Capture the cell that displays the provided text and extract its (X, Y) central coordinate. 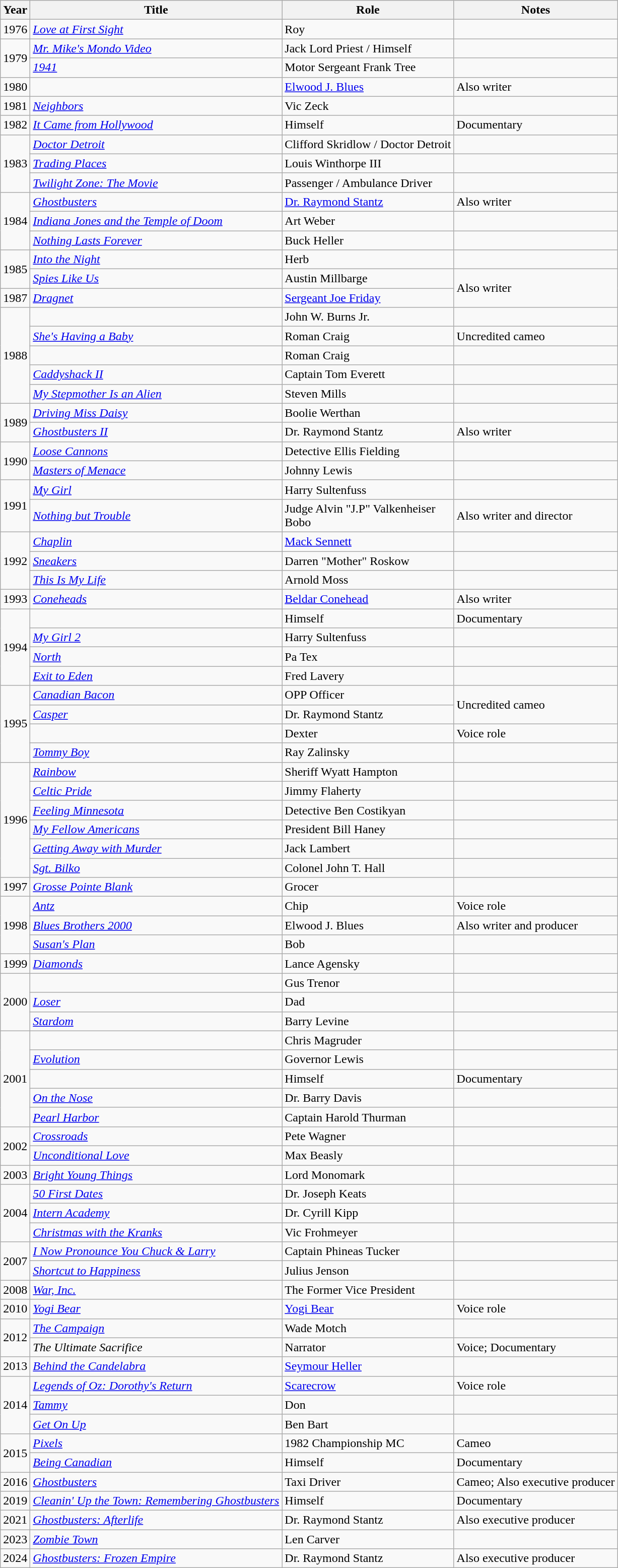
My Girl 2 (156, 638)
Barry Levine (368, 1021)
Caddyshack II (156, 374)
Ghostbusters: Afterlife (156, 1520)
Cameo (536, 1443)
1988 (15, 355)
Pearl Harbor (156, 1117)
Getting Away with Murder (156, 848)
Masters of Menace (156, 470)
Vic Frohmeyer (368, 1232)
Love at First Sight (156, 29)
Nothing but Trouble (156, 515)
Trading Places (156, 163)
Title (156, 10)
Sneakers (156, 561)
Spies Like Us (156, 279)
Unconditional Love (156, 1155)
My Fellow Americans (156, 829)
Dr. Barry Davis (368, 1098)
2024 (15, 1558)
Ben Bart (368, 1424)
Driving Miss Daisy (156, 413)
Grocer (368, 887)
1996 (15, 820)
Herb (368, 260)
Ghostbusters: Frozen Empire (156, 1558)
Gus Trenor (368, 983)
Art Weber (368, 221)
1991 (15, 506)
1982 (15, 125)
Being Canadian (156, 1462)
1990 (15, 461)
Legends of Oz: Dorothy's Return (156, 1386)
2013 (15, 1366)
Captain Harold Thurman (368, 1117)
Detective Ben Costikyan (368, 810)
Bright Young Things (156, 1175)
2021 (15, 1520)
Louis Winthorpe III (368, 163)
Bob (368, 945)
Rainbow (156, 772)
2002 (15, 1146)
Captain Phineas Tucker (368, 1251)
Jack Lord Priest / Himself (368, 48)
Beldar Conehead (368, 599)
Sheriff Wyatt Hampton (368, 772)
OPP Officer (368, 695)
Intern Academy (156, 1213)
Colonel John T. Hall (368, 867)
Susan's Plan (156, 945)
1976 (15, 29)
Roy (368, 29)
Voice; Documentary (536, 1347)
Pixels (156, 1443)
Get On Up (156, 1424)
2023 (15, 1539)
2001 (15, 1079)
Motor Sergeant Frank Tree (368, 68)
Boolie Werthan (368, 413)
Canadian Bacon (156, 695)
1995 (15, 724)
Also writer and director (536, 515)
Wade Motch (368, 1328)
1989 (15, 422)
Christmas with the Kranks (156, 1232)
Dexter (368, 733)
Cleanin' Up the Town: Remembering Ghostbusters (156, 1501)
My Stepmother Is an Alien (156, 394)
Shortcut to Happiness (156, 1271)
Loser (156, 1002)
Austin Millbarge (368, 279)
1993 (15, 599)
1941 (156, 68)
Notes (536, 10)
Tammy (156, 1405)
Antz (156, 906)
The Campaign (156, 1328)
Tommy Boy (156, 752)
Julius Jenson (368, 1271)
Pa Tex (368, 657)
Ray Zalinsky (368, 752)
Diamonds (156, 964)
Feeling Minnesota (156, 810)
Lord Monomark (368, 1175)
Narrator (368, 1347)
2012 (15, 1338)
1984 (15, 221)
Twilight Zone: The Movie (156, 182)
Fred Lavery (368, 676)
Mr. Mike's Mondo Video (156, 48)
1994 (15, 647)
Exit to Eden (156, 676)
Scarecrow (368, 1386)
1997 (15, 887)
50 First Dates (156, 1194)
2015 (15, 1453)
Jack Lambert (368, 848)
Dr. Joseph Keats (368, 1194)
She's Having a Baby (156, 336)
2007 (15, 1261)
Vic Zeck (368, 106)
Sergeant Joe Friday (368, 298)
Chip (368, 906)
On the Nose (156, 1098)
Cameo; Also executive producer (536, 1481)
Coneheads (156, 599)
Taxi Driver (368, 1481)
1981 (15, 106)
Crossroads (156, 1136)
Dad (368, 1002)
Evolution (156, 1059)
Seymour Heller (368, 1366)
Casper (156, 714)
Chaplin (156, 541)
Arnold Moss (368, 580)
Dragnet (156, 298)
Grosse Pointe Blank (156, 887)
Into the Night (156, 260)
This Is My Life (156, 580)
Loose Cannons (156, 451)
Don (368, 1405)
2019 (15, 1501)
Johnny Lewis (368, 470)
Captain Tom Everett (368, 374)
Ghostbusters II (156, 432)
My Girl (156, 489)
Clifford Skridlow / Doctor Detroit (368, 144)
The Ultimate Sacrifice (156, 1347)
1992 (15, 560)
1982 Championship MC (368, 1443)
Mack Sennett (368, 541)
Pete Wagner (368, 1136)
President Bill Haney (368, 829)
Neighbors (156, 106)
Doctor Detroit (156, 144)
Celtic Pride (156, 791)
Stardom (156, 1021)
Also writer and producer (536, 925)
John W. Burns Jr. (368, 317)
Len Carver (368, 1539)
1983 (15, 163)
Darren "Mother" Roskow (368, 561)
The Former Vice President (368, 1290)
2000 (15, 1002)
2010 (15, 1309)
Jimmy Flaherty (368, 791)
War, Inc. (156, 1290)
1987 (15, 298)
Nothing Lasts Forever (156, 240)
It Came from Hollywood (156, 125)
Year (15, 10)
Behind the Candelabra (156, 1366)
Dr. Cyrill Kipp (368, 1213)
Max Beasly (368, 1155)
Lance Agensky (368, 964)
Judge Alvin "J.P" Valkenheiser Bobo (368, 515)
Blues Brothers 2000 (156, 925)
Buck Heller (368, 240)
Governor Lewis (368, 1059)
1998 (15, 925)
Steven Mills (368, 394)
Sgt. Bilko (156, 867)
Indiana Jones and the Temple of Doom (156, 221)
Detective Ellis Fielding (368, 451)
North (156, 657)
1979 (15, 58)
1985 (15, 269)
Role (368, 10)
Chris Magruder (368, 1040)
Passenger / Ambulance Driver (368, 182)
2004 (15, 1213)
2016 (15, 1481)
2003 (15, 1175)
2014 (15, 1405)
I Now Pronounce You Chuck & Larry (156, 1251)
2008 (15, 1290)
1999 (15, 964)
Zombie Town (156, 1539)
1980 (15, 87)
